Capture the cell that displays the provided text and extract its (X, Y) central coordinate. 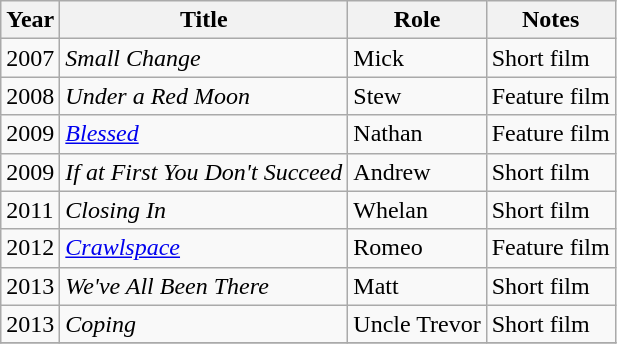
Small Change (204, 58)
Andrew (417, 172)
Whelan (417, 210)
Notes (550, 20)
Title (204, 20)
Nathan (417, 134)
Stew (417, 96)
Matt (417, 286)
Closing In (204, 210)
2011 (30, 210)
Uncle Trevor (417, 324)
Blessed (204, 134)
Year (30, 20)
If at First You Don't Succeed (204, 172)
Under a Red Moon (204, 96)
We've All Been There (204, 286)
Mick (417, 58)
Coping (204, 324)
Role (417, 20)
Crawlspace (204, 248)
Romeo (417, 248)
2012 (30, 248)
2007 (30, 58)
2008 (30, 96)
